Locate the cell with the specified text and output its [x, y] center coordinate. 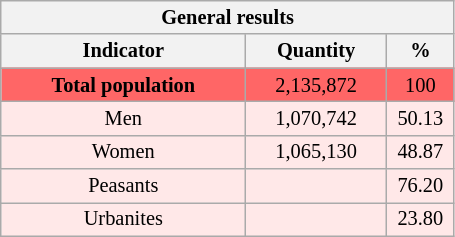
Peasants [124, 186]
2,135,872 [316, 85]
Total population [124, 85]
Indicator [124, 51]
Urbanites [124, 219]
76.20 [420, 186]
1,070,742 [316, 118]
Women [124, 152]
48.87 [420, 152]
100 [420, 85]
Men [124, 118]
1,065,130 [316, 152]
General results [228, 17]
% [420, 51]
Quantity [316, 51]
50.13 [420, 118]
23.80 [420, 219]
